Return (x, y) of the center of cell containing provided text 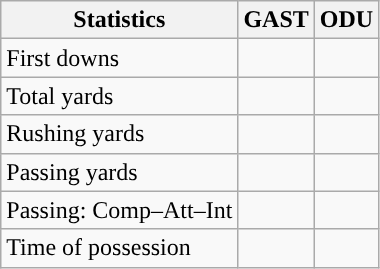
Passing yards (120, 172)
Rushing yards (120, 134)
Time of possession (120, 248)
Passing: Comp–Att–Int (120, 210)
Statistics (120, 20)
GAST (276, 20)
ODU (346, 20)
First downs (120, 58)
Total yards (120, 96)
